Scan for the cell matching the given text and deliver its (X, Y) coordinate at center. 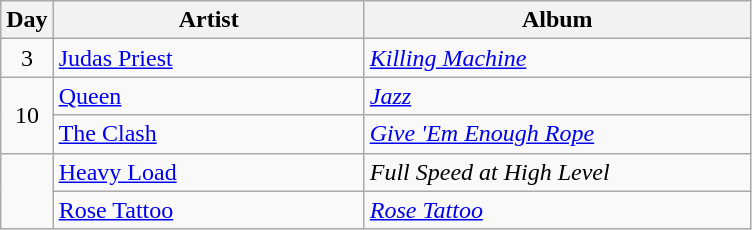
10 (27, 115)
Day (27, 20)
Heavy Load (208, 172)
Artist (208, 20)
Give 'Em Enough Rope (557, 134)
3 (27, 58)
Full Speed at High Level (557, 172)
Queen (208, 96)
The Clash (208, 134)
Album (557, 20)
Judas Priest (208, 58)
Killing Machine (557, 58)
Jazz (557, 96)
